Extract the (x, y) coordinate from the center of the cell holding the provided text.  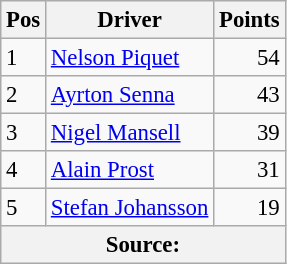
1 (24, 58)
54 (250, 58)
Points (250, 20)
Source: (143, 245)
19 (250, 208)
Driver (130, 20)
3 (24, 133)
Nigel Mansell (130, 133)
Alain Prost (130, 170)
5 (24, 208)
Ayrton Senna (130, 95)
43 (250, 95)
Stefan Johansson (130, 208)
2 (24, 95)
39 (250, 133)
Nelson Piquet (130, 58)
4 (24, 170)
Pos (24, 20)
31 (250, 170)
